Pinpoint the cell where the given text exists, returning its [x, y] midpoint coordinate. 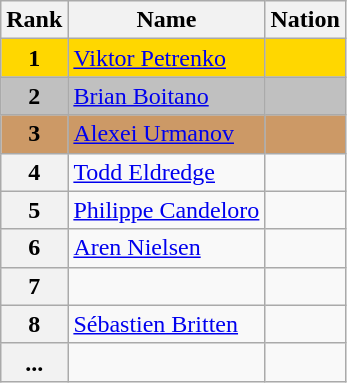
1 [34, 58]
8 [34, 324]
Todd Eldredge [166, 172]
Aren Nielsen [166, 248]
... [34, 362]
2 [34, 96]
5 [34, 210]
Name [166, 20]
3 [34, 134]
6 [34, 248]
Brian Boitano [166, 96]
Philippe Candeloro [166, 210]
Sébastien Britten [166, 324]
Alexei Urmanov [166, 134]
Rank [34, 20]
4 [34, 172]
Nation [305, 20]
7 [34, 286]
Viktor Petrenko [166, 58]
